Determine the [X, Y] coordinate at the center of the cell enclosing the given text.  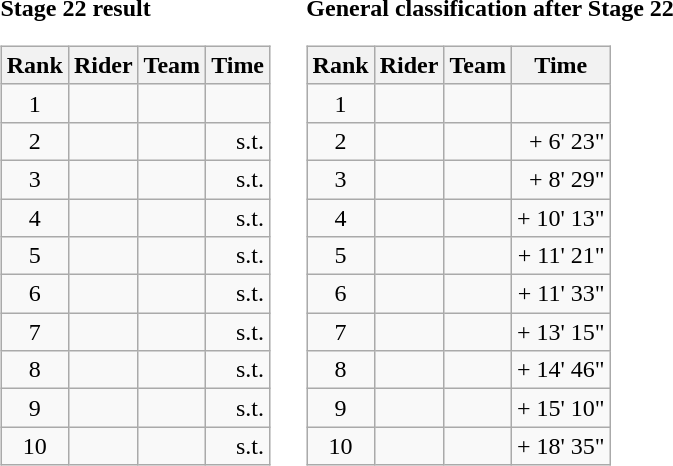
+ 10' 13" [560, 217]
+ 18' 35" [560, 446]
+ 13' 15" [560, 332]
+ 14' 46" [560, 370]
+ 11' 33" [560, 294]
+ 15' 10" [560, 408]
+ 11' 21" [560, 256]
+ 8' 29" [560, 179]
+ 6' 23" [560, 141]
